Search for the cell housing the specified text and yield its [x, y] center coordinate. 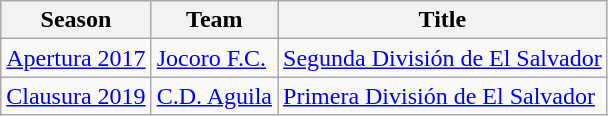
Jocoro F.C. [214, 58]
Team [214, 20]
Apertura 2017 [76, 58]
Clausura 2019 [76, 96]
Primera División de El Salvador [443, 96]
Segunda División de El Salvador [443, 58]
C.D. Aguila [214, 96]
Title [443, 20]
Season [76, 20]
